Pinpoint the cell where the given text exists, returning its (x, y) midpoint coordinate. 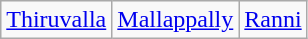
Ranni (273, 20)
Thiruvalla (56, 20)
Mallappally (176, 20)
